Detect which cell encompasses the target text, then output its [X, Y] center coordinate. 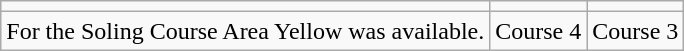
For the Soling Course Area Yellow was available. [246, 31]
Course 4 [538, 31]
Course 3 [636, 31]
